Provide the (X, Y) coordinate of the cell's center where the given text is located.  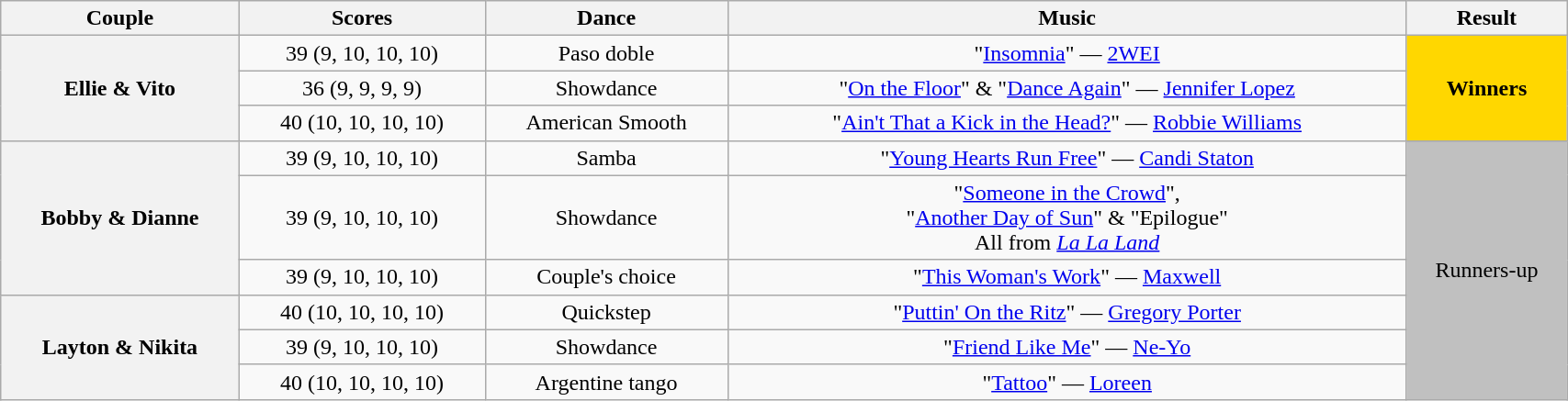
Couple's choice (606, 277)
American Smooth (606, 123)
36 (9, 9, 9, 9) (362, 88)
"Friend Like Me" — Ne-Yo (1067, 347)
Argentine tango (606, 382)
"This Woman's Work" — Maxwell (1067, 277)
Scores (362, 18)
Bobby & Dianne (119, 217)
"Young Hearts Run Free" — Candi Staton (1067, 158)
Couple (119, 18)
"On the Floor" & "Dance Again" — Jennifer Lopez (1067, 88)
"Puttin' On the Ritz" — Gregory Porter (1067, 312)
"Tattoo" — Loreen (1067, 382)
Dance (606, 18)
Quickstep (606, 312)
Samba (606, 158)
Ellie & Vito (119, 88)
Result (1486, 18)
Music (1067, 18)
Runners-up (1486, 270)
"Ain't That a Kick in the Head?" — Robbie Williams (1067, 123)
Winners (1486, 88)
"Insomnia" — 2WEI (1067, 53)
Paso doble (606, 53)
"Someone in the Crowd","Another Day of Sun" & "Epilogue"All from La La Land (1067, 217)
Layton & Nikita (119, 347)
